Return the (X, Y) coordinate for the center point of the cell that contains the specified text.  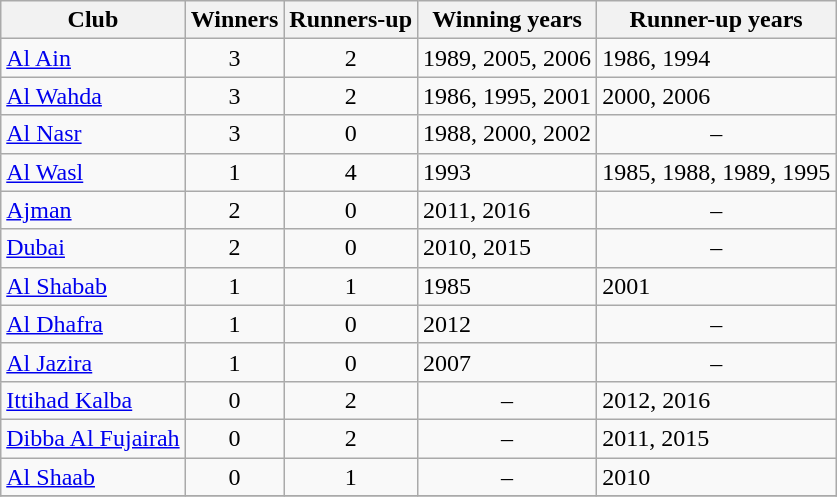
2000, 2006 (716, 96)
Runner-up years (716, 20)
Club (93, 20)
Al Nasr (93, 134)
Dibba Al Fujairah (93, 438)
2010, 2015 (508, 248)
2001 (716, 286)
Al Dhafra (93, 324)
Al Jazira (93, 362)
4 (351, 172)
1993 (508, 172)
Al Ain (93, 58)
1988, 2000, 2002 (508, 134)
1985, 1988, 1989, 1995 (716, 172)
Ajman (93, 210)
1986, 1994 (716, 58)
Winning years (508, 20)
1989, 2005, 2006 (508, 58)
1985 (508, 286)
2012 (508, 324)
2011, 2015 (716, 438)
1986, 1995, 2001 (508, 96)
Dubai (93, 248)
2010 (716, 477)
Al Wasl (93, 172)
Al Shaab (93, 477)
2007 (508, 362)
Ittihad Kalba (93, 400)
2011, 2016 (508, 210)
Runners-up (351, 20)
Winners (234, 20)
Al Shabab (93, 286)
Al Wahda (93, 96)
2012, 2016 (716, 400)
